Determine the (x, y) coordinate at the center of the cell enclosing the given text.  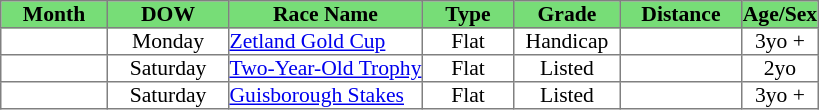
Month (54, 14)
Handicap (567, 42)
Race Name (326, 14)
Monday (168, 42)
Grade (567, 14)
Age/Sex (780, 14)
Type (468, 14)
Distance (681, 14)
2yo (780, 68)
DOW (168, 14)
Zetland Gold Cup (326, 42)
Two-Year-Old Trophy (326, 68)
Guisborough Stakes (326, 96)
